Search for the cell housing the specified text and yield its (X, Y) center coordinate. 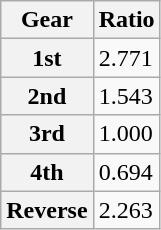
Reverse (47, 210)
1st (47, 58)
2.771 (126, 58)
0.694 (126, 172)
1.000 (126, 134)
4th (47, 172)
2nd (47, 96)
1.543 (126, 96)
Ratio (126, 20)
Gear (47, 20)
3rd (47, 134)
2.263 (126, 210)
